Scan for the cell matching the given text and deliver its (x, y) coordinate at center. 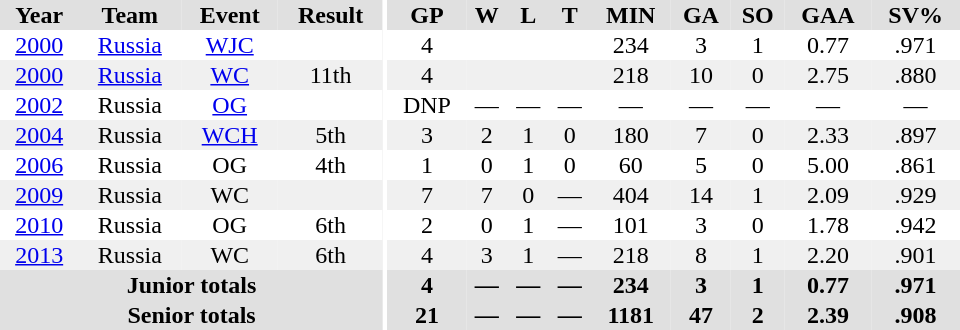
SV% (916, 15)
404 (631, 195)
GP (427, 15)
MIN (631, 15)
5.00 (828, 165)
2004 (39, 135)
60 (631, 165)
2006 (39, 165)
2.75 (828, 75)
T (570, 15)
DNP (427, 105)
Senior totals (192, 315)
4th (330, 165)
SO (758, 15)
1181 (631, 315)
Year (39, 15)
.929 (916, 195)
11th (330, 75)
47 (701, 315)
1.78 (828, 225)
GAA (828, 15)
14 (701, 195)
GA (701, 15)
10 (701, 75)
21 (427, 315)
5 (701, 165)
2010 (39, 225)
180 (631, 135)
8 (701, 255)
2002 (39, 105)
WCH (230, 135)
2.33 (828, 135)
2013 (39, 255)
Team (130, 15)
W (486, 15)
.897 (916, 135)
2.09 (828, 195)
2009 (39, 195)
WJC (230, 45)
Junior totals (192, 285)
.861 (916, 165)
101 (631, 225)
.901 (916, 255)
Event (230, 15)
5th (330, 135)
Result (330, 15)
2.39 (828, 315)
L (528, 15)
.908 (916, 315)
2.20 (828, 255)
.942 (916, 225)
.880 (916, 75)
